Identify which cell holds the provided text, then report its (x, y) central coordinate. 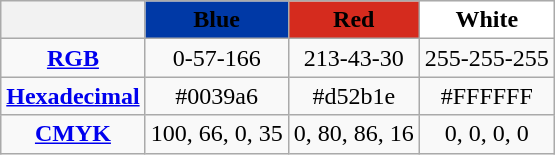
100, 66, 0, 35 (216, 134)
255-255-255 (486, 58)
Blue (216, 20)
#d52b1e (354, 96)
RGB (73, 58)
#FFFFFF (486, 96)
0, 0, 0, 0 (486, 134)
0, 80, 86, 16 (354, 134)
213-43-30 (354, 58)
Red (354, 20)
#0039a6 (216, 96)
Hexadecimal (73, 96)
CMYK (73, 134)
White (486, 20)
0-57-166 (216, 58)
